Pinpoint the cell where the given text exists, returning its [x, y] midpoint coordinate. 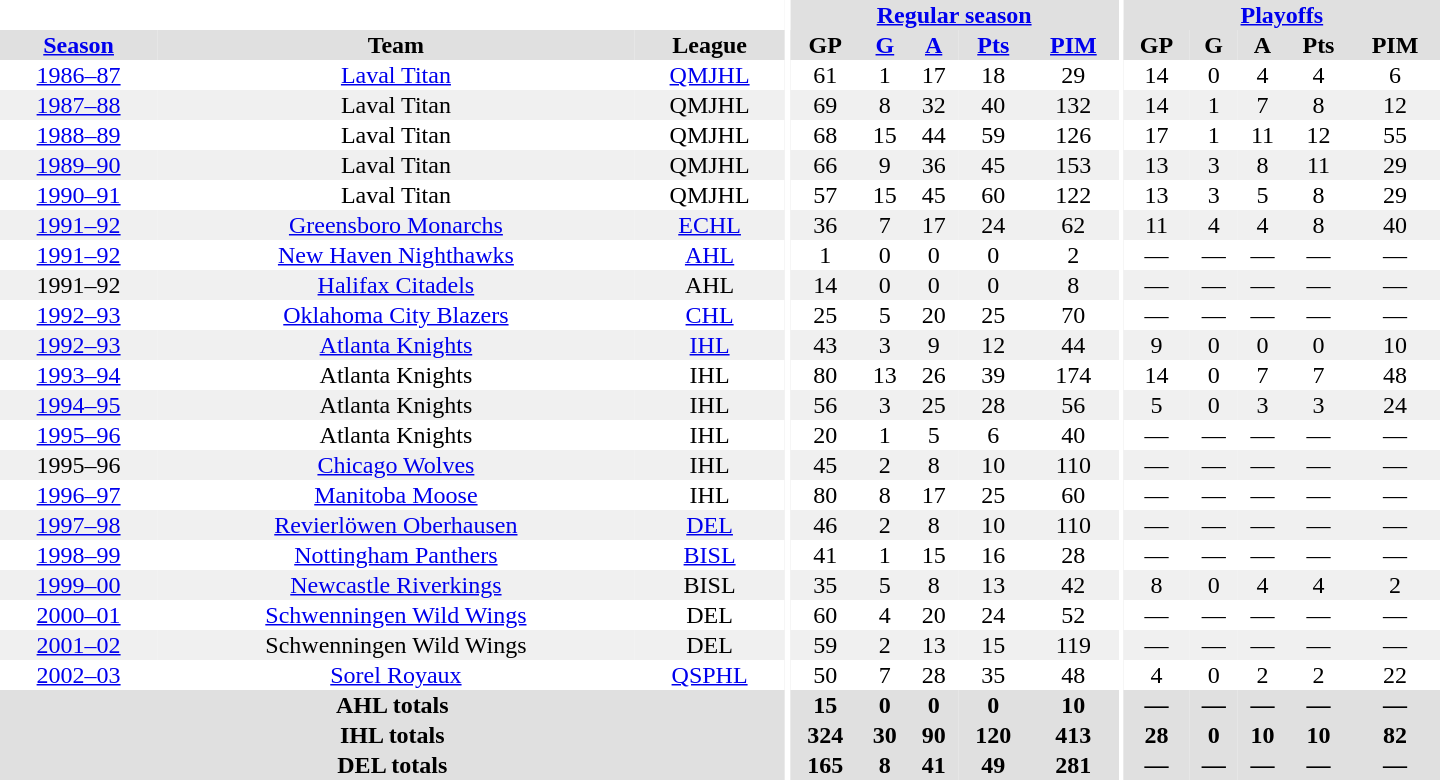
1990–91 [78, 195]
1999–00 [78, 585]
69 [825, 105]
26 [934, 375]
DEL totals [392, 765]
39 [993, 375]
League [710, 45]
174 [1074, 375]
1996–97 [78, 495]
Newcastle Riverkings [396, 585]
16 [993, 555]
1998–99 [78, 555]
18 [993, 75]
IHL totals [392, 735]
281 [1074, 765]
Team [396, 45]
46 [825, 525]
119 [1074, 645]
AHL totals [392, 705]
ECHL [710, 225]
68 [825, 135]
49 [993, 765]
413 [1074, 735]
Revierlöwen Oberhausen [396, 525]
1987–88 [78, 105]
70 [1074, 315]
QSPHL [710, 675]
82 [1395, 735]
2002–03 [78, 675]
324 [825, 735]
153 [1074, 165]
2001–02 [78, 645]
30 [884, 735]
Manitoba Moose [396, 495]
1988–89 [78, 135]
62 [1074, 225]
Chicago Wolves [396, 465]
42 [1074, 585]
Nottingham Panthers [396, 555]
1997–98 [78, 525]
Halifax Citadels [396, 285]
61 [825, 75]
Regular season [954, 15]
Greensboro Monarchs [396, 225]
120 [993, 735]
1993–94 [78, 375]
126 [1074, 135]
Season [78, 45]
32 [934, 105]
57 [825, 195]
1989–90 [78, 165]
122 [1074, 195]
55 [1395, 135]
50 [825, 675]
66 [825, 165]
52 [1074, 615]
CHL [710, 315]
New Haven Nighthawks [396, 255]
Oklahoma City Blazers [396, 315]
1994–95 [78, 405]
1986–87 [78, 75]
90 [934, 735]
2000–01 [78, 615]
Sorel Royaux [396, 675]
22 [1395, 675]
Playoffs [1282, 15]
43 [825, 345]
165 [825, 765]
132 [1074, 105]
